Locate the cell with the specified text and output its (x, y) center coordinate. 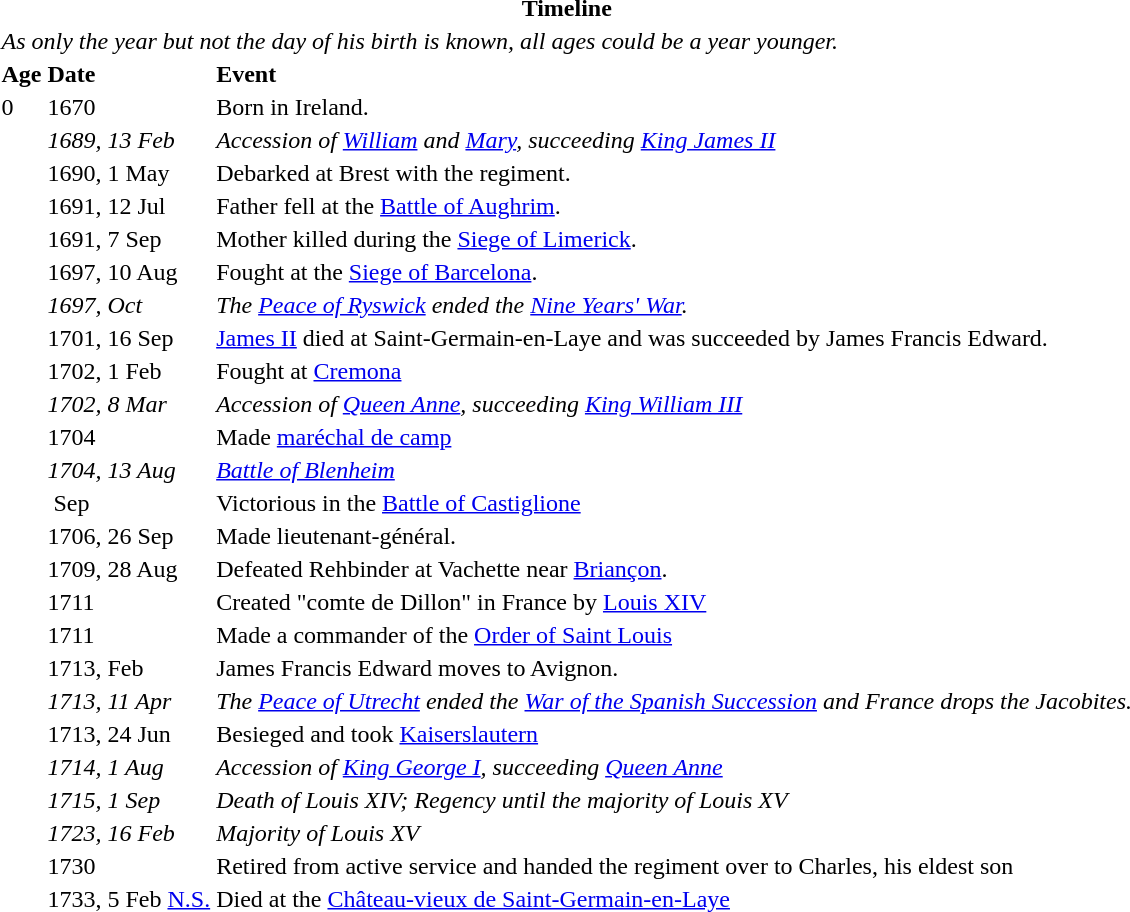
1713, Feb (129, 668)
Sep (129, 503)
1691, 7 Sep (129, 239)
1702, 8 Mar (129, 404)
1715, 1 Sep (129, 800)
1704, 13 Aug (129, 470)
0 (22, 107)
1730 (129, 866)
1689, 13 Feb (129, 140)
1702, 1 Feb (129, 371)
1704 (129, 437)
Age (22, 74)
1670 (129, 107)
1697, Oct (129, 305)
1701, 16 Sep (129, 338)
1706, 26 Sep (129, 536)
1697, 10 Aug (129, 272)
1690, 1 May (129, 173)
Date (129, 74)
1713, 24 Jun (129, 734)
1691, 12 Jul (129, 206)
1714, 1 Aug (129, 767)
1709, 28 Aug (129, 569)
1713, 11 Apr (129, 701)
1723, 16 Feb (129, 833)
